Output the (x, y) coordinate of the center of the cell containing the given text.  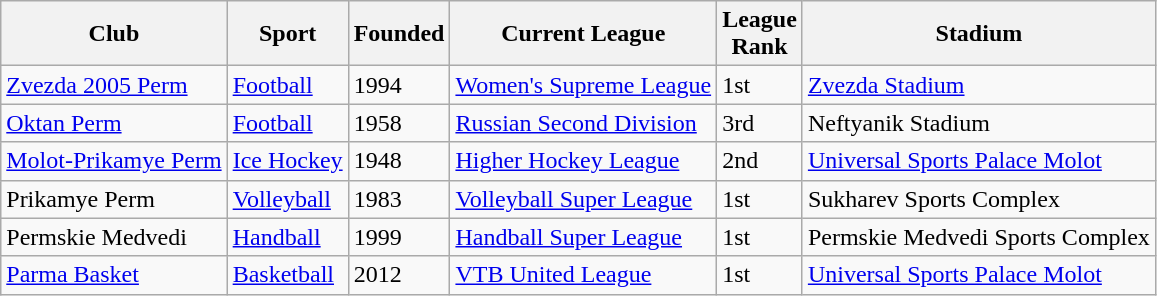
Ice Hockey (288, 161)
1958 (399, 123)
Stadium (978, 34)
1999 (399, 237)
Neftyanik Stadium (978, 123)
Handball (288, 237)
1948 (399, 161)
1994 (399, 85)
Volleyball Super League (584, 199)
Prikamye Perm (114, 199)
Russian Second Division (584, 123)
Permskie Medvedi Sports Complex (978, 237)
3rd (760, 123)
Molot-Prikamye Perm (114, 161)
Parma Basket (114, 275)
Zvezda 2005 Perm (114, 85)
Founded (399, 34)
VTB United League (584, 275)
Club (114, 34)
1983 (399, 199)
Current League (584, 34)
Higher Hockey League (584, 161)
Handball Super League (584, 237)
Oktan Perm (114, 123)
Basketball (288, 275)
Volleyball (288, 199)
2012 (399, 275)
Women's Supreme League (584, 85)
Permskie Medvedi (114, 237)
Zvezda Stadium (978, 85)
Sport (288, 34)
Sukharev Sports Complex (978, 199)
LeagueRank (760, 34)
2nd (760, 161)
